Detect which cell encompasses the target text, then output its [x, y] center coordinate. 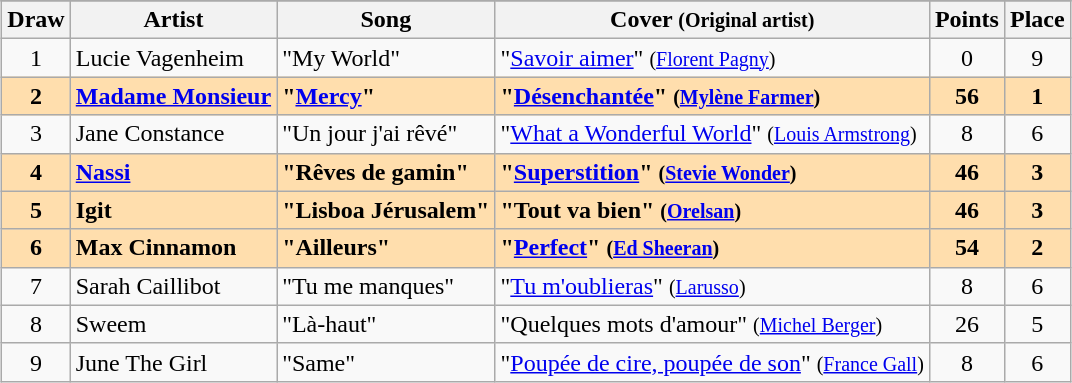
"Lisboa Jérusalem" [386, 210]
Place [1037, 20]
Jane Constance [173, 134]
56 [966, 96]
"Mercy" [386, 96]
54 [966, 248]
"Désenchantée" (Mylène Farmer) [712, 96]
Points [966, 20]
Sarah Caillibot [173, 286]
Madame Monsieur [173, 96]
Nassi [173, 172]
Song [386, 20]
June The Girl [173, 362]
"Ailleurs" [386, 248]
7 [36, 286]
26 [966, 324]
"Rêves de gamin" [386, 172]
"Là-haut" [386, 324]
0 [966, 58]
Igit [173, 210]
"Tu me manques" [386, 286]
Max Cinnamon [173, 248]
"Tu m'oublieras" (Larusso) [712, 286]
"What a Wonderful World" (Louis Armstrong) [712, 134]
Lucie Vagenheim [173, 58]
Draw [36, 20]
"Poupée de cire, poupée de son" (France Gall) [712, 362]
"Tout va bien" (Orelsan) [712, 210]
4 [36, 172]
"Superstition" (Stevie Wonder) [712, 172]
"Perfect" (Ed Sheeran) [712, 248]
"Savoir aimer" (Florent Pagny) [712, 58]
"Quelques mots d'amour" (Michel Berger) [712, 324]
Artist [173, 20]
Sweem [173, 324]
"My World" [386, 58]
"Same" [386, 362]
"Un jour j'ai rêvé" [386, 134]
Cover (Original artist) [712, 20]
